Output the (x, y) coordinate of the center of the cell containing the given text.  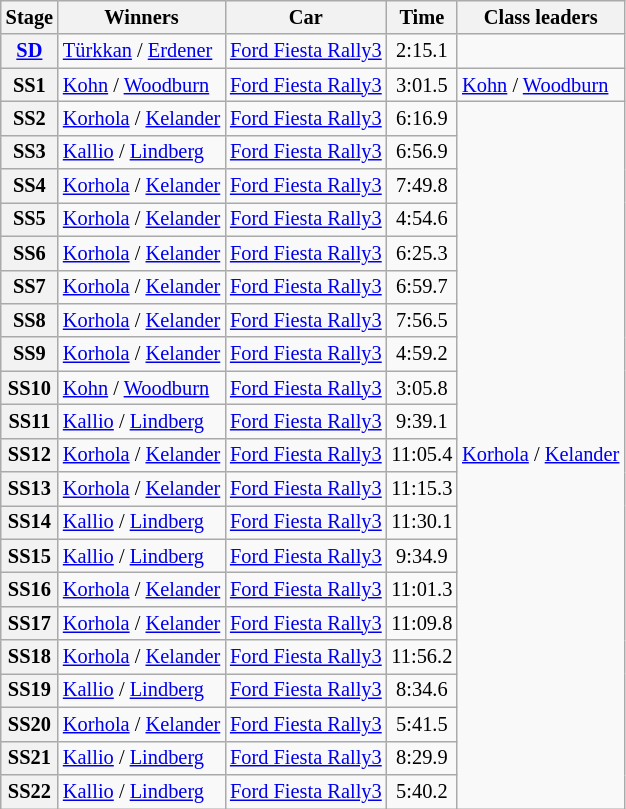
9:39.1 (422, 421)
SS20 (30, 724)
Türkkan / Erdener (142, 51)
SS14 (30, 522)
SS13 (30, 489)
5:41.5 (422, 724)
2:15.1 (422, 51)
SS6 (30, 253)
SS7 (30, 287)
SS9 (30, 354)
Class leaders (540, 17)
SS11 (30, 421)
SS12 (30, 455)
SS22 (30, 791)
SS3 (30, 152)
5:40.2 (422, 791)
8:34.6 (422, 690)
6:59.7 (422, 287)
SS16 (30, 589)
SS10 (30, 388)
4:59.2 (422, 354)
Time (422, 17)
8:29.9 (422, 758)
11:30.1 (422, 522)
11:01.3 (422, 589)
SD (30, 51)
3:05.8 (422, 388)
Stage (30, 17)
SS8 (30, 320)
11:05.4 (422, 455)
11:09.8 (422, 623)
SS17 (30, 623)
SS5 (30, 219)
Winners (142, 17)
SS21 (30, 758)
7:49.8 (422, 186)
SS19 (30, 690)
9:34.9 (422, 556)
SS1 (30, 85)
11:15.3 (422, 489)
7:56.5 (422, 320)
3:01.5 (422, 85)
4:54.6 (422, 219)
6:25.3 (422, 253)
6:56.9 (422, 152)
Car (306, 17)
6:16.9 (422, 118)
SS4 (30, 186)
SS2 (30, 118)
SS15 (30, 556)
11:56.2 (422, 657)
SS18 (30, 657)
